Find where the given text appears and provide that cell's center as (X, Y) coordinate. 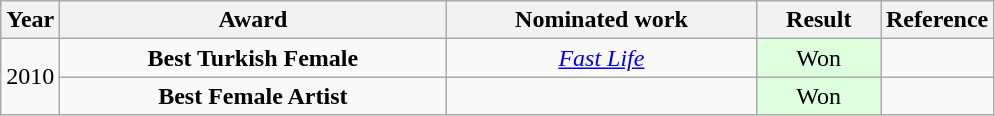
Result (819, 20)
Best Female Artist (253, 96)
Fast Life (602, 58)
Award (253, 20)
Reference (936, 20)
Nominated work (602, 20)
Year (30, 20)
Best Turkish Female (253, 58)
2010 (30, 77)
